Extract the (x, y) coordinate from the center of the cell holding the provided text.  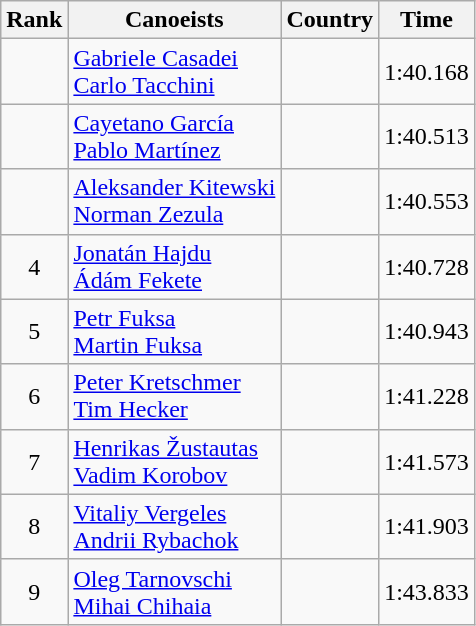
6 (34, 396)
Cayetano GarcíaPablo Martínez (174, 136)
Time (427, 20)
8 (34, 526)
1:41.228 (427, 396)
Rank (34, 20)
Country (330, 20)
1:40.943 (427, 332)
Canoeists (174, 20)
1:41.573 (427, 462)
1:43.833 (427, 592)
Jonatán HajduÁdám Fekete (174, 266)
Aleksander KitewskiNorman Zezula (174, 202)
1:40.513 (427, 136)
Gabriele CasadeiCarlo Tacchini (174, 72)
Petr FuksaMartin Fuksa (174, 332)
Peter KretschmerTim Hecker (174, 396)
1:40.553 (427, 202)
5 (34, 332)
1:40.168 (427, 72)
Vitaliy VergelesAndrii Rybachok (174, 526)
7 (34, 462)
9 (34, 592)
Henrikas ŽustautasVadim Korobov (174, 462)
4 (34, 266)
1:40.728 (427, 266)
Oleg TarnovschiMihai Chihaia (174, 592)
1:41.903 (427, 526)
